Detect which cell encompasses the target text, then output its (X, Y) center coordinate. 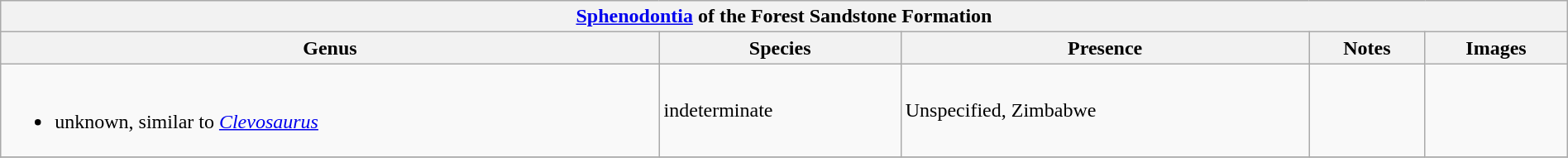
indeterminate (780, 111)
Notes (1367, 48)
Genus (330, 48)
Sphenodontia of the Forest Sandstone Formation (784, 17)
Unspecified, Zimbabwe (1105, 111)
unknown, similar to Clevosaurus (330, 111)
Species (780, 48)
Presence (1105, 48)
Images (1496, 48)
